Locate the cell with the specified text and output its [X, Y] center coordinate. 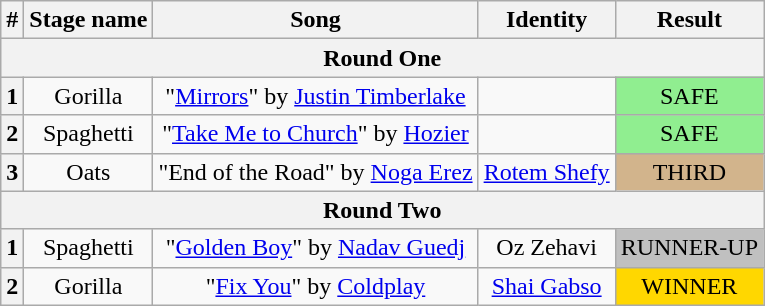
"Mirrors" by Justin Timberlake [316, 96]
"Fix You" by Coldplay [316, 286]
Stage name [88, 20]
Song [316, 20]
Oats [88, 172]
Round Two [382, 210]
# [12, 20]
Identity [546, 20]
THIRD [689, 172]
3 [12, 172]
"End of the Road" by Noga Erez [316, 172]
Rotem Shefy [546, 172]
"Take Me to Church" by Hozier [316, 134]
"Golden Boy" by Nadav Guedj [316, 248]
Shai Gabso [546, 286]
RUNNER-UP [689, 248]
Oz Zehavi [546, 248]
Round One [382, 58]
WINNER [689, 286]
Result [689, 20]
